Capture the cell that displays the provided text and extract its [X, Y] central coordinate. 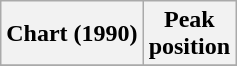
Chart (1990) [72, 34]
Peakposition [189, 34]
